From the cell containing the given text, extract its center point as [X, Y] coordinate. 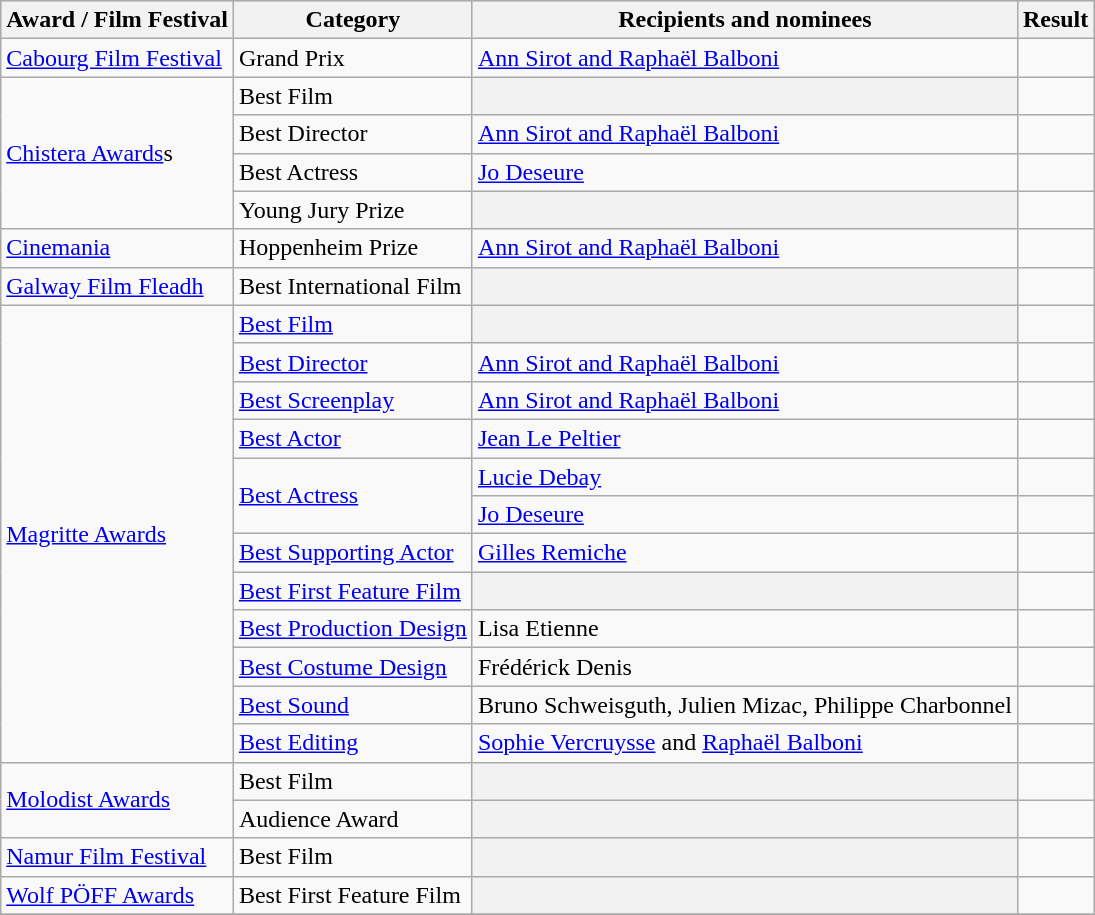
Magritte Awards [118, 534]
Galway Film Fleadh [118, 286]
Cabourg Film Festival [118, 58]
Bruno Schweisguth, Julien Mizac, Philippe Charbonnel [744, 705]
Recipients and nominees [744, 20]
Young Jury Prize [352, 210]
Frédérick Denis [744, 667]
Sophie Vercruysse and Raphaël Balboni [744, 743]
Lucie Debay [744, 477]
Best Production Design [352, 629]
Best Costume Design [352, 667]
Best Supporting Actor [352, 553]
Namur Film Festival [118, 857]
Gilles Remiche [744, 553]
Best Sound [352, 705]
Audience Award [352, 819]
Chistera Awardss [118, 153]
Grand Prix [352, 58]
Result [1055, 20]
Best Screenplay [352, 400]
Best International Film [352, 286]
Jean Le Peltier [744, 438]
Best Editing [352, 743]
Wolf PÖFF Awards [118, 895]
Category [352, 20]
Hoppenheim Prize [352, 248]
Molodist Awards [118, 800]
Lisa Etienne [744, 629]
Best Actor [352, 438]
Cinemania [118, 248]
Award / Film Festival [118, 20]
